Capture the cell that displays the provided text and extract its [X, Y] central coordinate. 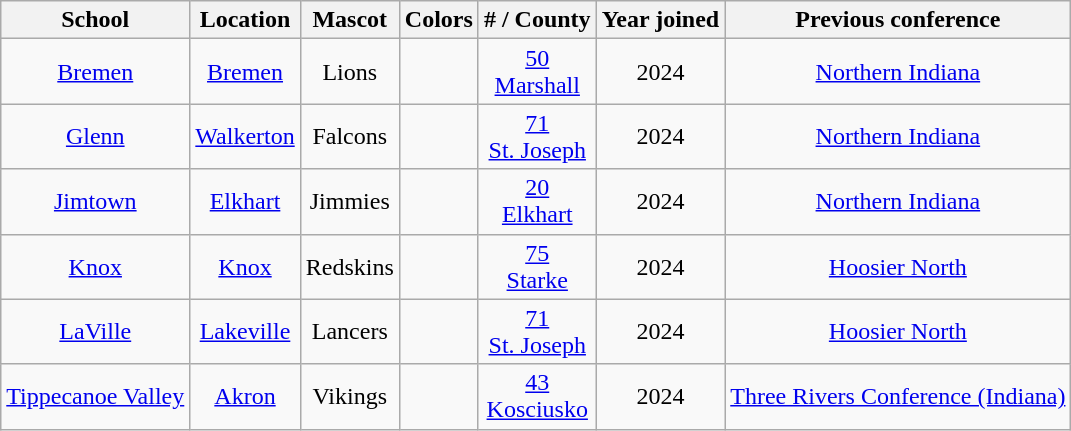
Lakeville [245, 332]
Location [245, 20]
Akron [245, 396]
Previous conference [898, 20]
Colors [438, 20]
20 Elkhart [537, 202]
50 Marshall [537, 72]
Lancers [350, 332]
Vikings [350, 396]
Elkhart [245, 202]
Jimtown [96, 202]
Lions [350, 72]
Tippecanoe Valley [96, 396]
Walkerton [245, 136]
Glenn [96, 136]
Mascot [350, 20]
Three Rivers Conference (Indiana) [898, 396]
LaVille [96, 332]
Year joined [660, 20]
Jimmies [350, 202]
43 Kosciusko [537, 396]
75 Starke [537, 266]
# / County [537, 20]
School [96, 20]
Falcons [350, 136]
Redskins [350, 266]
